Find where the given text appears and provide that cell's center as [x, y] coordinate. 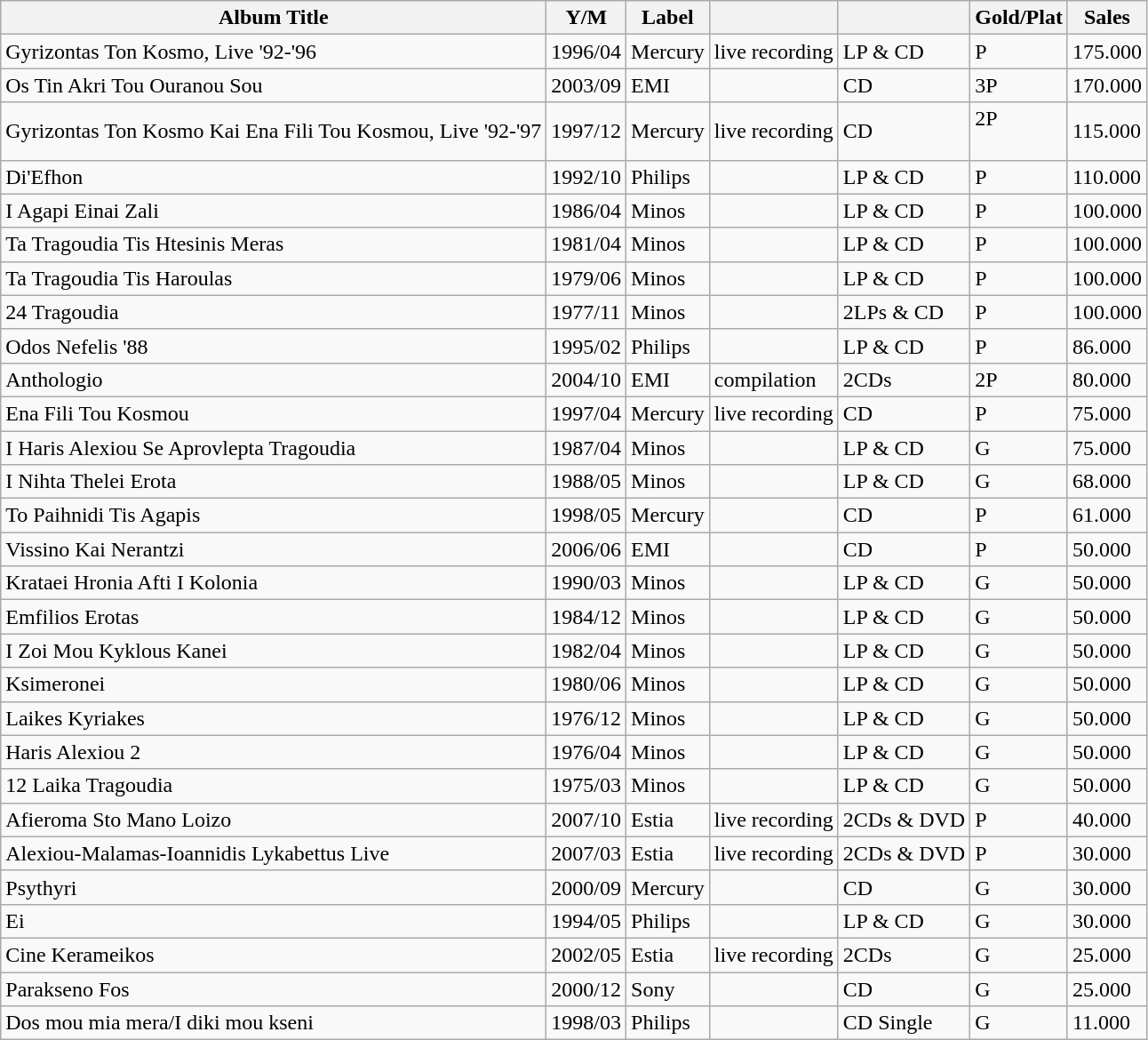
2006/06 [586, 549]
I Zoi Mou Kyklous Kanei [274, 651]
Ta Tragoudia Tis Htesinis Meras [274, 244]
I Haris Alexiou Se Aprovlepta Tragoudia [274, 447]
Ei [274, 921]
Psythyri [274, 887]
Gyrizontas Ton Kosmo, Live '92-'96 [274, 52]
2007/10 [586, 820]
Cine Kerameikos [274, 955]
1986/04 [586, 211]
compilation [773, 380]
Alexiou-Malamas-Ioannidis Lykabettus Live [274, 853]
Sales [1107, 18]
1979/06 [586, 278]
1998/03 [586, 1023]
1994/05 [586, 921]
1997/04 [586, 413]
Afieroma Sto Mano Loizo [274, 820]
Haris Alexiou 2 [274, 752]
1982/04 [586, 651]
1984/12 [586, 617]
Laikes Kyriakes [274, 718]
Os Tin Akri Tou Ouranou Sou [274, 85]
1998/05 [586, 516]
40.000 [1107, 820]
Anthologio [274, 380]
2004/10 [586, 380]
Vissino Kai Nerantzi [274, 549]
115.000 [1107, 132]
2000/12 [586, 989]
1987/04 [586, 447]
1975/03 [586, 786]
2LPs & CD [904, 312]
1992/10 [586, 177]
110.000 [1107, 177]
175.000 [1107, 52]
1980/06 [586, 684]
Krataei Hronia Afti I Kolonia [274, 583]
Di'Efhon [274, 177]
170.000 [1107, 85]
1976/04 [586, 752]
1988/05 [586, 482]
Odos Nefelis '88 [274, 346]
I Agapi Einai Zali [274, 211]
1976/12 [586, 718]
12 Laika Tragoudia [274, 786]
Gyrizontas Ton Kosmo Kai Ena Fili Tou Kosmou, Live '92-'97 [274, 132]
Sony [668, 989]
1995/02 [586, 346]
2000/09 [586, 887]
24 Tragoudia [274, 312]
Ksimeronei [274, 684]
80.000 [1107, 380]
2007/03 [586, 853]
1996/04 [586, 52]
2003/09 [586, 85]
Y/Μ [586, 18]
68.000 [1107, 482]
Album Title [274, 18]
11.000 [1107, 1023]
Label [668, 18]
CD Single [904, 1023]
1997/12 [586, 132]
61.000 [1107, 516]
Gold/Plat [1019, 18]
1981/04 [586, 244]
1990/03 [586, 583]
3P [1019, 85]
Parakseno Fos [274, 989]
2002/05 [586, 955]
I Nihta Thelei Erota [274, 482]
Ena Fili Tou Kosmou [274, 413]
To Paihnidi Tis Agapis [274, 516]
86.000 [1107, 346]
1977/11 [586, 312]
Emfilios Erotas [274, 617]
Ta Tragoudia Tis Haroulas [274, 278]
Dos mou mia mera/I diki mou kseni [274, 1023]
